Locate the cell with the specified text and output its [X, Y] center coordinate. 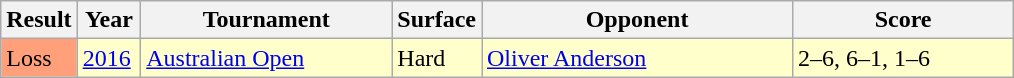
Hard [437, 58]
Australian Open [266, 58]
Loss [39, 58]
2016 [109, 58]
Score [904, 20]
Surface [437, 20]
Result [39, 20]
Opponent [638, 20]
Oliver Anderson [638, 58]
2–6, 6–1, 1–6 [904, 58]
Year [109, 20]
Tournament [266, 20]
